For the text-containing cell, return its midpoint in [X, Y] coordinate format. 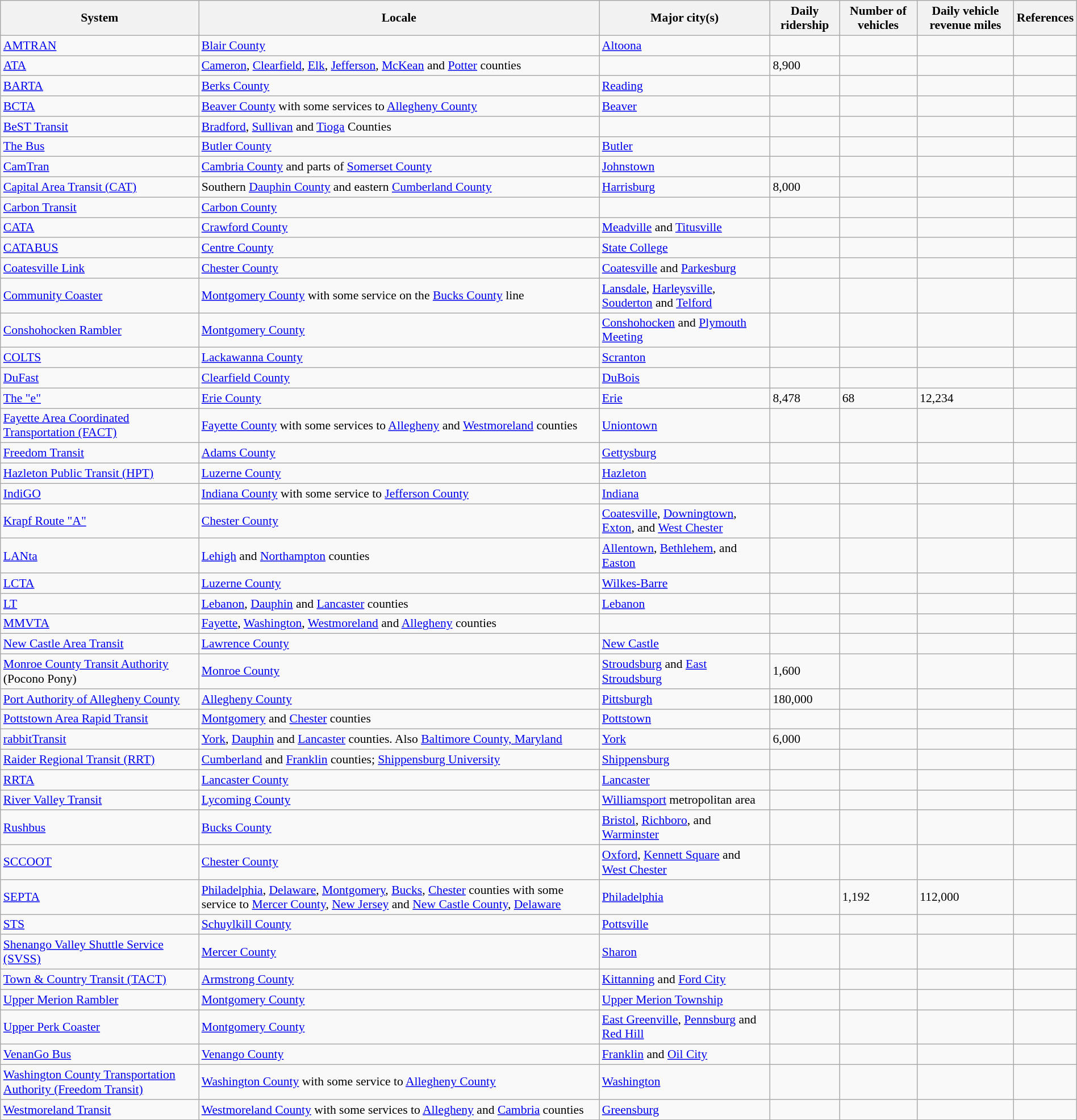
8,000 [804, 187]
Bucks County [399, 828]
Centre County [399, 248]
68 [878, 398]
Butler [685, 147]
Berks County [399, 86]
STS [100, 925]
CATABUS [100, 248]
CATA [100, 228]
Franklin and Oil City [685, 1055]
Clearfield County [399, 378]
East Greenville, Pennsburg and Red Hill [685, 1027]
The Bus [100, 147]
Hazleton [685, 474]
Port Authority of Allegheny County [100, 699]
York, Dauphin and Lancaster counties. Also Baltimore County, Maryland [399, 739]
AMTRAN [100, 45]
Erie County [399, 398]
ATA [100, 66]
Cameron, Clearfield, Elk, Jefferson, McKean and Potter counties [399, 66]
Reading [685, 86]
Bristol, Richboro, and Warminster [685, 828]
Washington County Transportation Authority (Freedom Transit) [100, 1083]
Altoona [685, 45]
Coatesville Link [100, 268]
Montgomery and Chester counties [399, 719]
Pittsburgh [685, 699]
Blair County [399, 45]
Fayette County with some services to Allegheny and Westmoreland counties [399, 426]
Monroe County [399, 671]
LANta [100, 555]
LCTA [100, 583]
Conshohocken Rambler [100, 331]
Community Coaster [100, 295]
Hazleton Public Transit (HPT) [100, 474]
Daily ridership [804, 18]
Westmoreland County with some services to Allegheny and Cambria counties [399, 1110]
Johnstown [685, 167]
Fayette Area Coordinated Transportation (FACT) [100, 426]
BCTA [100, 106]
COLTS [100, 358]
BeST Transit [100, 127]
1,600 [804, 671]
8,478 [804, 398]
Montgomery County with some service on the Bucks County line [399, 295]
CamTran [100, 167]
Lackawanna County [399, 358]
Erie [685, 398]
Coatesville and Parkesburg [685, 268]
Upper Merion Rambler [100, 1000]
Lancaster [685, 780]
12,234 [966, 398]
Adams County [399, 453]
Rushbus [100, 828]
Washington County with some service to Allegheny County [399, 1083]
Armstrong County [399, 980]
Meadville and Titusville [685, 228]
Oxford, Kennett Square and West Chester [685, 862]
Stroudsburg and East Stroudsburg [685, 671]
112,000 [966, 897]
River Valley Transit [100, 800]
SEPTA [100, 897]
Upper Merion Township [685, 1000]
Pottstown Area Rapid Transit [100, 719]
MMVTA [100, 624]
Crawford County [399, 228]
Carbon County [399, 207]
York [685, 739]
Scranton [685, 358]
Lancaster County [399, 780]
Daily vehicle revenue miles [966, 18]
Upper Perk Coaster [100, 1027]
Gettysburg [685, 453]
Venango County [399, 1055]
Lycoming County [399, 800]
New Castle [685, 644]
Pottsville [685, 925]
Southern Dauphin County and eastern Cumberland County [399, 187]
Major city(s) [685, 18]
The "e" [100, 398]
Uniontown [685, 426]
Kittanning and Ford City [685, 980]
Freedom Transit [100, 453]
RRTA [100, 780]
1,192 [878, 897]
Carbon Transit [100, 207]
Mercer County [399, 952]
Shippensburg [685, 760]
BARTA [100, 86]
Lawrence County [399, 644]
Fayette, Washington, Westmoreland and Allegheny counties [399, 624]
VenanGo Bus [100, 1055]
References [1045, 18]
Number of vehicles [878, 18]
Allegheny County [399, 699]
Lansdale, Harleysville, Souderton and Telford [685, 295]
8,900 [804, 66]
Philadelphia [685, 897]
New Castle Area Transit [100, 644]
Indiana [685, 494]
Beaver [685, 106]
Lebanon, Dauphin and Lancaster counties [399, 604]
Lehigh and Northampton counties [399, 555]
Pottstown [685, 719]
Allentown, Bethlehem, and Easton [685, 555]
Westmoreland Transit [100, 1110]
180,000 [804, 699]
State College [685, 248]
Coatesville, Downingtown, Exton, and West Chester [685, 521]
Town & Country Transit (TACT) [100, 980]
IndiGO [100, 494]
Monroe County Transit Authority(Pocono Pony) [100, 671]
Schuylkill County [399, 925]
DuBois [685, 378]
Williamsport metropolitan area [685, 800]
Greensburg [685, 1110]
Shenango Valley Shuttle Service (SVSS) [100, 952]
Cumberland and Franklin counties; Shippensburg University [399, 760]
rabbitTransit [100, 739]
Raider Regional Transit (RRT) [100, 760]
LT [100, 604]
6,000 [804, 739]
Harrisburg [685, 187]
Sharon [685, 952]
Beaver County with some services to Allegheny County [399, 106]
Conshohocken and Plymouth Meeting [685, 331]
Lebanon [685, 604]
DuFast [100, 378]
Bradford, Sullivan and Tioga Counties [399, 127]
Krapf Route "A" [100, 521]
Locale [399, 18]
Wilkes-Barre [685, 583]
Washington [685, 1083]
SCCOOT [100, 862]
Cambria County and parts of Somerset County [399, 167]
Butler County [399, 147]
System [100, 18]
Philadelphia, Delaware, Montgomery, Bucks, Chester counties with some service to Mercer County, New Jersey and New Castle County, Delaware [399, 897]
Capital Area Transit (CAT) [100, 187]
Indiana County with some service to Jefferson County [399, 494]
